Provide the [x, y] coordinate of the cell's center where the given text is located.  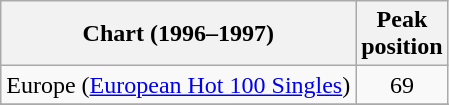
Europe (European Hot 100 Singles) [178, 85]
Chart (1996–1997) [178, 34]
Peakposition [402, 34]
69 [402, 85]
